Determine the (X, Y) coordinate at the center of the cell enclosing the given text.  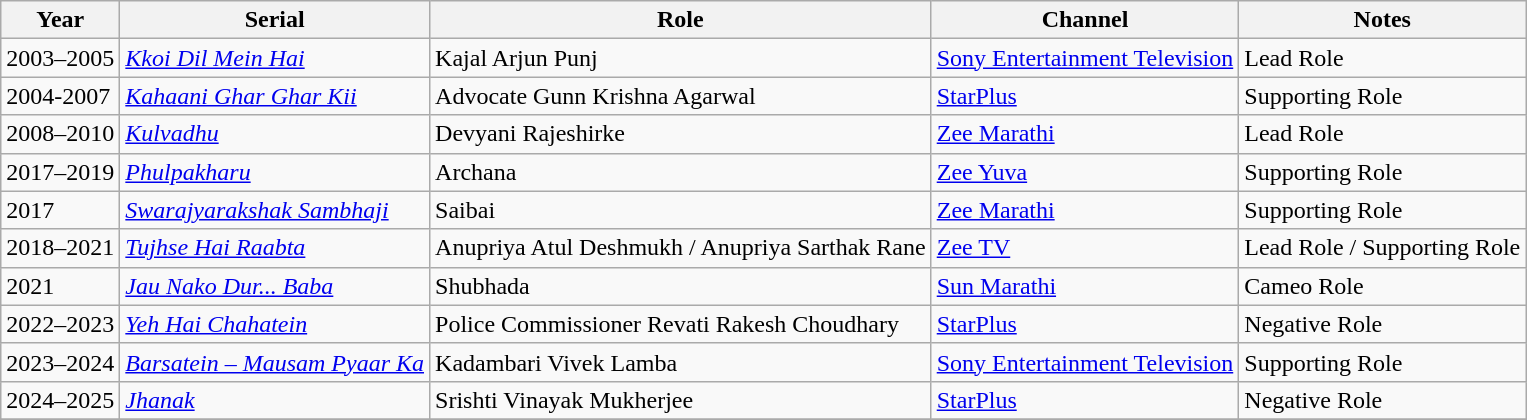
Police Commissioner Revati Rakesh Choudhary (681, 324)
Phulpakharu (275, 172)
Kkoi Dil Mein Hai (275, 58)
Tujhse Hai Raabta (275, 248)
Kadambari Vivek Lamba (681, 362)
Lead Role / Supporting Role (1382, 248)
Sun Marathi (1085, 286)
2003–2005 (60, 58)
Zee TV (1085, 248)
Archana (681, 172)
Devyani Rajeshirke (681, 134)
Jhanak (275, 400)
Kajal Arjun Punj (681, 58)
2004-2007 (60, 96)
Serial (275, 20)
Advocate Gunn Krishna Agarwal (681, 96)
Zee Yuva (1085, 172)
2017 (60, 210)
2021 (60, 286)
Yeh Hai Chahatein (275, 324)
2017–2019 (60, 172)
2022–2023 (60, 324)
Kulvadhu (275, 134)
Srishti Vinayak Mukherjee (681, 400)
2018–2021 (60, 248)
Notes (1382, 20)
Jau Nako Dur... Baba (275, 286)
Swarajyarakshak Sambhaji (275, 210)
Role (681, 20)
Year (60, 20)
Anupriya Atul Deshmukh / Anupriya Sarthak Rane (681, 248)
Shubhada (681, 286)
2023–2024 (60, 362)
Kahaani Ghar Ghar Kii (275, 96)
Saibai (681, 210)
Cameo Role (1382, 286)
2008–2010 (60, 134)
Channel (1085, 20)
2024–2025 (60, 400)
Barsatein – Mausam Pyaar Ka (275, 362)
